Pinpoint the cell where the given text exists, returning its (x, y) midpoint coordinate. 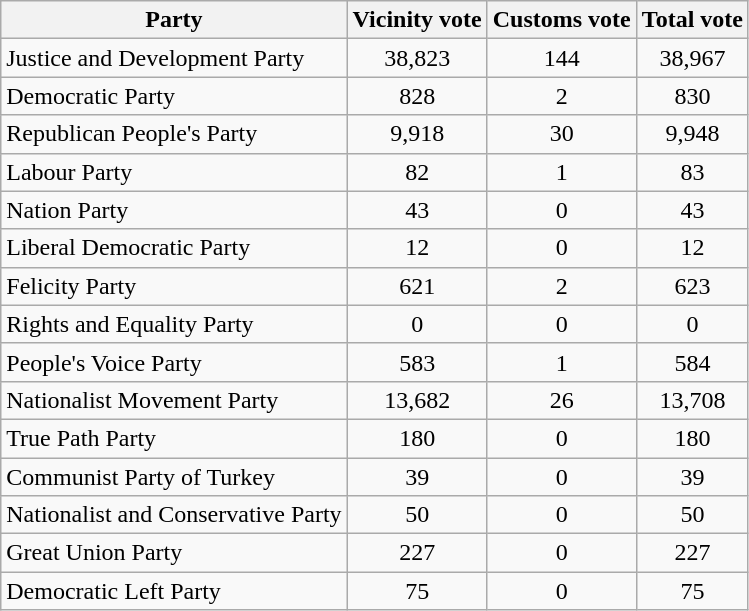
Rights and Equality Party (174, 324)
621 (417, 286)
38,823 (417, 58)
Vicinity vote (417, 20)
True Path Party (174, 438)
Great Union Party (174, 553)
Nation Party (174, 210)
Nationalist Movement Party (174, 400)
People's Voice Party (174, 362)
Felicity Party (174, 286)
9,918 (417, 134)
82 (417, 172)
583 (417, 362)
Customs vote (562, 20)
Democratic Left Party (174, 591)
Nationalist and Conservative Party (174, 515)
Total vote (692, 20)
584 (692, 362)
623 (692, 286)
Democratic Party (174, 96)
144 (562, 58)
Communist Party of Turkey (174, 477)
Justice and Development Party (174, 58)
13,708 (692, 400)
828 (417, 96)
38,967 (692, 58)
830 (692, 96)
9,948 (692, 134)
Party (174, 20)
Liberal Democratic Party (174, 248)
26 (562, 400)
Republican People's Party (174, 134)
83 (692, 172)
30 (562, 134)
Labour Party (174, 172)
13,682 (417, 400)
